From the cell containing the given text, extract its center point as (X, Y) coordinate. 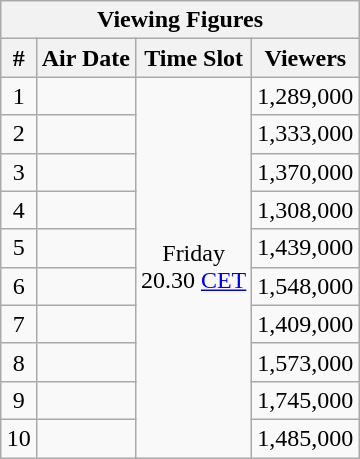
7 (18, 324)
4 (18, 210)
Air Date (86, 58)
Friday20.30 CET (193, 268)
1,333,000 (306, 134)
Viewing Figures (180, 20)
1,308,000 (306, 210)
1,370,000 (306, 172)
1,573,000 (306, 362)
# (18, 58)
9 (18, 400)
2 (18, 134)
Viewers (306, 58)
Time Slot (193, 58)
1 (18, 96)
5 (18, 248)
1,439,000 (306, 248)
10 (18, 438)
1,289,000 (306, 96)
8 (18, 362)
1,409,000 (306, 324)
1,745,000 (306, 400)
1,548,000 (306, 286)
3 (18, 172)
1,485,000 (306, 438)
6 (18, 286)
